Identify which cell holds the provided text, then report its [X, Y] central coordinate. 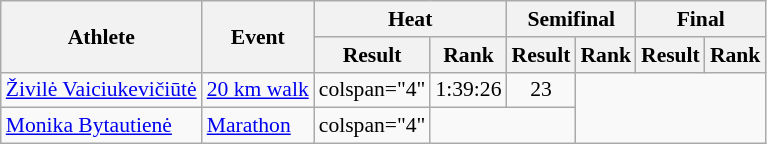
20 km walk [258, 90]
Athlete [102, 36]
Final [700, 19]
Monika Bytautienė [102, 126]
Marathon [258, 126]
Event [258, 36]
1:39:26 [468, 90]
Heat [410, 19]
Živilė Vaiciukevičiūtė [102, 90]
23 [542, 90]
Semifinal [572, 19]
